Return (x, y) of the center of cell containing provided text 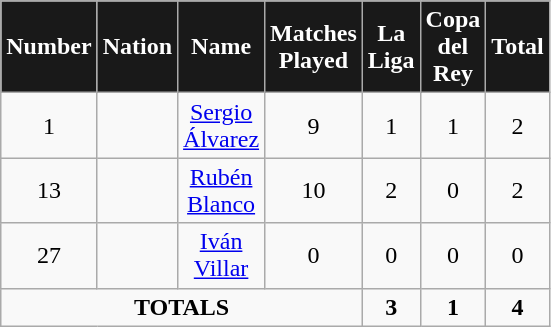
Total (518, 47)
10 (314, 190)
Number (49, 47)
MatchesPlayed (314, 47)
9 (314, 126)
Iván Villar (222, 256)
3 (391, 307)
La Liga (391, 47)
27 (49, 256)
TOTALS (182, 307)
Sergio Álvarez (222, 126)
Rubén Blanco (222, 190)
Nation (137, 47)
Copa del Rey (453, 47)
4 (518, 307)
13 (49, 190)
Name (222, 47)
